Extract the [x, y] coordinate from the center of the cell holding the provided text.  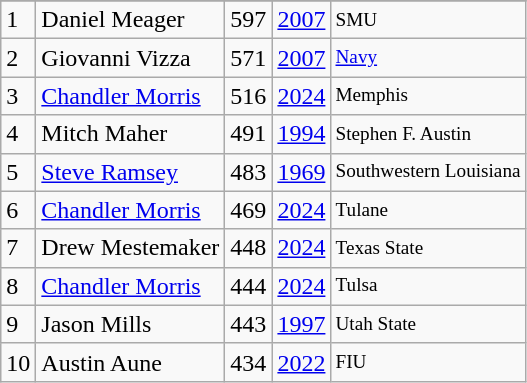
4 [18, 134]
Daniel Meager [130, 20]
483 [248, 172]
444 [248, 286]
7 [18, 248]
2 [18, 58]
Jason Mills [130, 324]
Austin Aune [130, 362]
SMU [428, 20]
5 [18, 172]
1994 [302, 134]
6 [18, 210]
Tulsa [428, 286]
Stephen F. Austin [428, 134]
Utah State [428, 324]
443 [248, 324]
571 [248, 58]
Giovanni Vizza [130, 58]
516 [248, 96]
10 [18, 362]
1969 [302, 172]
Texas State [428, 248]
Southwestern Louisiana [428, 172]
2022 [302, 362]
Navy [428, 58]
FIU [428, 362]
3 [18, 96]
469 [248, 210]
1 [18, 20]
597 [248, 20]
434 [248, 362]
Steve Ramsey [130, 172]
9 [18, 324]
448 [248, 248]
Memphis [428, 96]
Tulane [428, 210]
1997 [302, 324]
Drew Mestemaker [130, 248]
491 [248, 134]
Mitch Maher [130, 134]
8 [18, 286]
